Provide the [X, Y] coordinate of the cell's center where the given text is located.  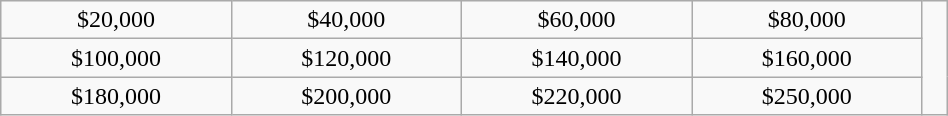
$140,000 [576, 58]
$40,000 [346, 20]
$220,000 [576, 96]
$160,000 [807, 58]
$250,000 [807, 96]
$20,000 [116, 20]
$60,000 [576, 20]
$100,000 [116, 58]
$200,000 [346, 96]
$180,000 [116, 96]
$120,000 [346, 58]
$80,000 [807, 20]
